Scan for the cell matching the given text and deliver its (x, y) coordinate at center. 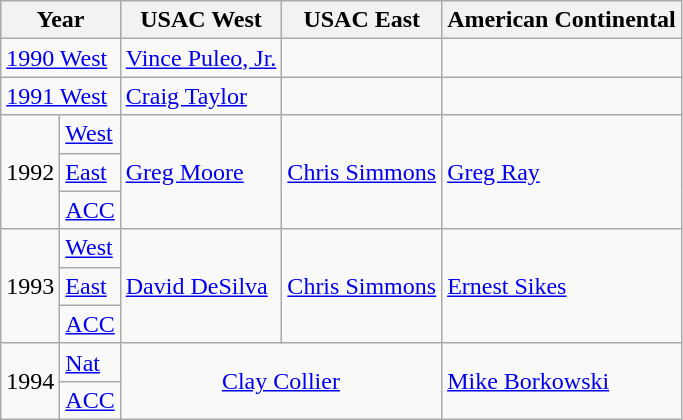
American Continental (562, 20)
Nat (90, 362)
Clay Collier (280, 381)
Mike Borkowski (562, 381)
1993 (30, 286)
Craig Taylor (201, 96)
David DeSilva (201, 286)
Greg Moore (201, 172)
Greg Ray (562, 172)
Ernest Sikes (562, 286)
Year (60, 20)
USAC West (201, 20)
Vince Puleo, Jr. (201, 58)
USAC East (362, 20)
1990 West (60, 58)
1992 (30, 172)
1994 (30, 381)
1991 West (60, 96)
